Determine the (x, y) coordinate at the center of the cell enclosing the given text.  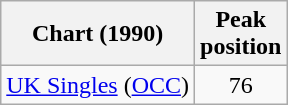
UK Singles (OCC) (98, 85)
Peakposition (241, 34)
Chart (1990) (98, 34)
76 (241, 85)
